Determine the (x, y) coordinate at the center of the cell enclosing the given text.  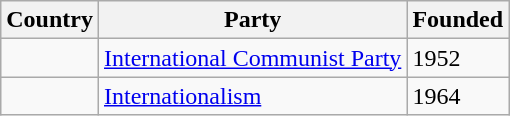
1952 (458, 58)
1964 (458, 96)
Party (252, 20)
Internationalism (252, 96)
International Communist Party (252, 58)
Founded (458, 20)
Country (50, 20)
